Detect which cell encompasses the target text, then output its (x, y) center coordinate. 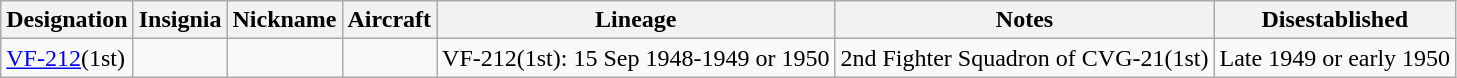
VF-212(1st) (67, 58)
Lineage (636, 20)
Disestablished (1335, 20)
Notes (1024, 20)
Insignia (180, 20)
2nd Fighter Squadron of CVG-21(1st) (1024, 58)
Designation (67, 20)
Aircraft (390, 20)
Late 1949 or early 1950 (1335, 58)
VF-212(1st): 15 Sep 1948-1949 or 1950 (636, 58)
Nickname (284, 20)
